Locate the cell with the specified text and output its [x, y] center coordinate. 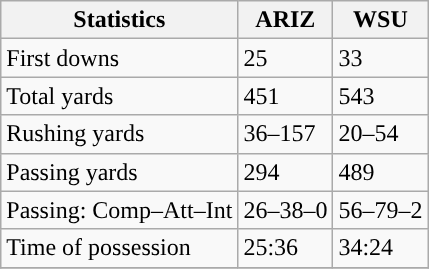
56–79–2 [380, 210]
First downs [120, 58]
WSU [380, 20]
25 [286, 58]
489 [380, 172]
34:24 [380, 248]
36–157 [286, 134]
Statistics [120, 20]
Passing: Comp–Att–Int [120, 210]
294 [286, 172]
ARIZ [286, 20]
25:36 [286, 248]
Total yards [120, 96]
Time of possession [120, 248]
451 [286, 96]
33 [380, 58]
543 [380, 96]
Rushing yards [120, 134]
26–38–0 [286, 210]
Passing yards [120, 172]
20–54 [380, 134]
